Capture the cell that displays the provided text and extract its [X, Y] central coordinate. 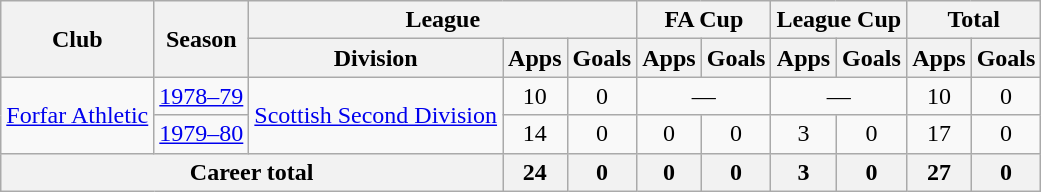
Forfar Athletic [78, 115]
17 [939, 134]
Season [202, 39]
1978–79 [202, 96]
FA Cup [704, 20]
27 [939, 172]
Scottish Second Division [376, 115]
Club [78, 39]
Total [974, 20]
24 [535, 172]
14 [535, 134]
League [443, 20]
Career total [252, 172]
League Cup [839, 20]
Division [376, 58]
1979–80 [202, 134]
